Identify which cell holds the provided text, then report its (x, y) central coordinate. 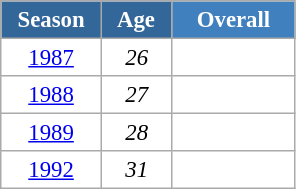
1988 (52, 95)
31 (136, 170)
28 (136, 133)
1992 (52, 170)
26 (136, 58)
1987 (52, 58)
1989 (52, 133)
Season (52, 20)
27 (136, 95)
Overall (234, 20)
Age (136, 20)
